For the text-containing cell, return its midpoint in [X, Y] coordinate format. 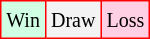
Loss [126, 20]
Win [24, 20]
Draw [72, 20]
